Pinpoint the cell where the given text exists, returning its (X, Y) midpoint coordinate. 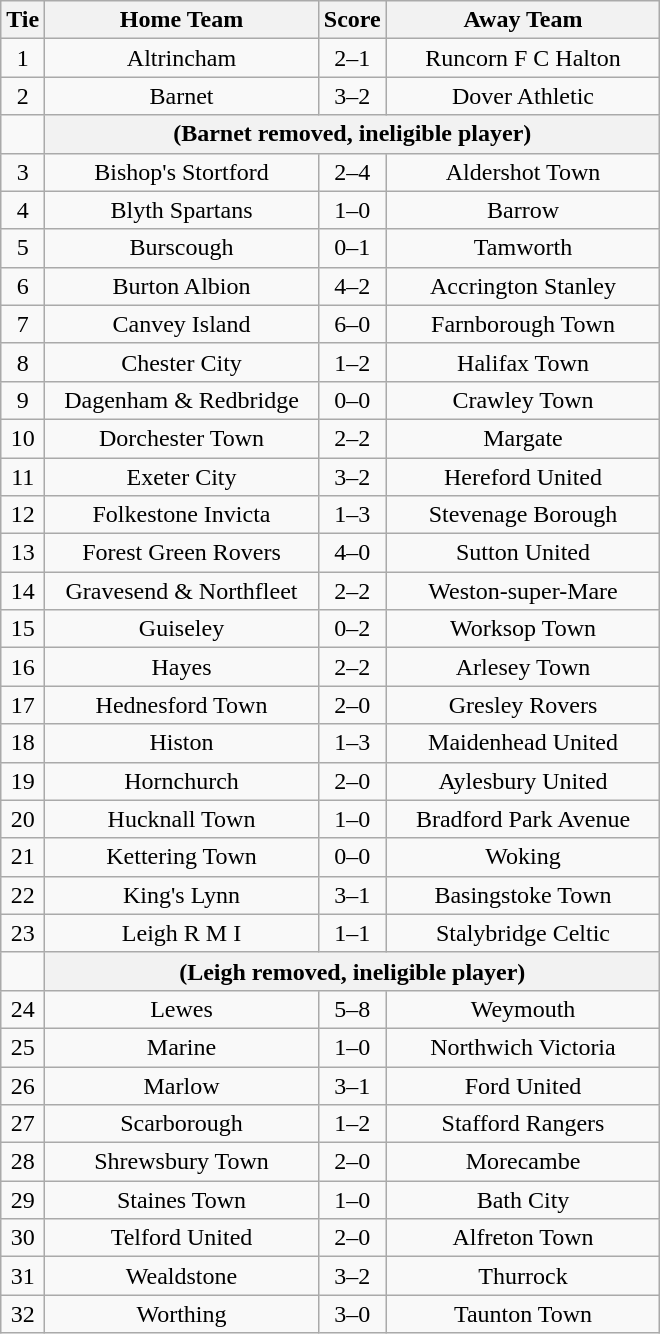
16 (23, 667)
Basingstoke Town (523, 895)
Alfreton Town (523, 1238)
Stalybridge Celtic (523, 933)
Canvey Island (182, 324)
Woking (523, 857)
Chester City (182, 362)
Runcorn F C Halton (523, 58)
Lewes (182, 1009)
2–1 (352, 58)
Dover Athletic (523, 96)
6–0 (352, 324)
2–4 (352, 172)
29 (23, 1200)
Weston-super-Mare (523, 591)
Barrow (523, 210)
Blyth Spartans (182, 210)
Hednesford Town (182, 705)
Tamworth (523, 248)
3 (23, 172)
King's Lynn (182, 895)
Leigh R M I (182, 933)
0–1 (352, 248)
Worksop Town (523, 629)
Maidenhead United (523, 743)
Staines Town (182, 1200)
Crawley Town (523, 400)
18 (23, 743)
Farnborough Town (523, 324)
Sutton United (523, 553)
11 (23, 477)
Stevenage Borough (523, 515)
24 (23, 1009)
1 (23, 58)
Histon (182, 743)
Shrewsbury Town (182, 1162)
14 (23, 591)
25 (23, 1047)
Burton Albion (182, 286)
Gravesend & Northfleet (182, 591)
Aldershot Town (523, 172)
7 (23, 324)
Wealdstone (182, 1276)
26 (23, 1085)
22 (23, 895)
Marlow (182, 1085)
13 (23, 553)
6 (23, 286)
Bradford Park Avenue (523, 819)
Bath City (523, 1200)
Scarborough (182, 1124)
(Leigh removed, ineligible player) (352, 971)
12 (23, 515)
Exeter City (182, 477)
5–8 (352, 1009)
Halifax Town (523, 362)
23 (23, 933)
Ford United (523, 1085)
5 (23, 248)
Barnet (182, 96)
Dorchester Town (182, 438)
Score (352, 20)
Thurrock (523, 1276)
Weymouth (523, 1009)
Aylesbury United (523, 781)
Home Team (182, 20)
Altrincham (182, 58)
Hayes (182, 667)
4–2 (352, 286)
8 (23, 362)
4 (23, 210)
Hornchurch (182, 781)
Kettering Town (182, 857)
19 (23, 781)
Telford United (182, 1238)
Hucknall Town (182, 819)
Folkestone Invicta (182, 515)
31 (23, 1276)
9 (23, 400)
0–2 (352, 629)
3–0 (352, 1314)
Bishop's Stortford (182, 172)
32 (23, 1314)
Arlesey Town (523, 667)
1–1 (352, 933)
Away Team (523, 20)
Margate (523, 438)
15 (23, 629)
Burscough (182, 248)
Worthing (182, 1314)
Gresley Rovers (523, 705)
Tie (23, 20)
(Barnet removed, ineligible player) (352, 134)
4–0 (352, 553)
Hereford United (523, 477)
21 (23, 857)
Taunton Town (523, 1314)
Marine (182, 1047)
Northwich Victoria (523, 1047)
20 (23, 819)
Accrington Stanley (523, 286)
2 (23, 96)
Dagenham & Redbridge (182, 400)
27 (23, 1124)
17 (23, 705)
Forest Green Rovers (182, 553)
Guiseley (182, 629)
Stafford Rangers (523, 1124)
30 (23, 1238)
28 (23, 1162)
Morecambe (523, 1162)
10 (23, 438)
